Return the [X, Y] coordinate for the center point of the cell that contains the specified text.  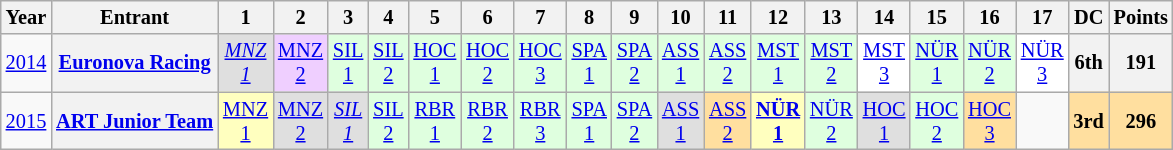
2014 [26, 63]
NÜR3 [1042, 63]
4 [388, 17]
RBR3 [540, 121]
12 [778, 17]
MST1 [778, 63]
9 [634, 17]
RBR2 [488, 121]
3rd [1089, 121]
Entrant [134, 17]
14 [884, 17]
Points [1141, 17]
MST2 [832, 63]
1 [246, 17]
6th [1089, 63]
DC [1089, 17]
6 [488, 17]
8 [590, 17]
5 [434, 17]
13 [832, 17]
16 [990, 17]
296 [1141, 121]
2015 [26, 121]
RBR1 [434, 121]
191 [1141, 63]
17 [1042, 17]
7 [540, 17]
Year [26, 17]
15 [936, 17]
Euronova Racing [134, 63]
2 [300, 17]
11 [728, 17]
3 [348, 17]
MST3 [884, 63]
10 [680, 17]
ART Junior Team [134, 121]
